Return [x, y] of the center of cell containing provided text 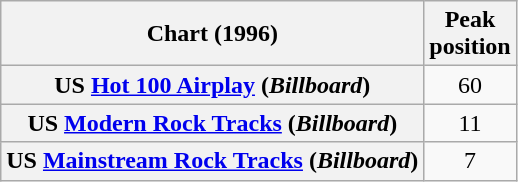
Chart (1996) [212, 34]
US Hot 100 Airplay (Billboard) [212, 85]
60 [470, 85]
US Modern Rock Tracks (Billboard) [212, 123]
7 [470, 161]
11 [470, 123]
Peakposition [470, 34]
US Mainstream Rock Tracks (Billboard) [212, 161]
